Determine the [X, Y] coordinate at the center of the cell enclosing the given text.  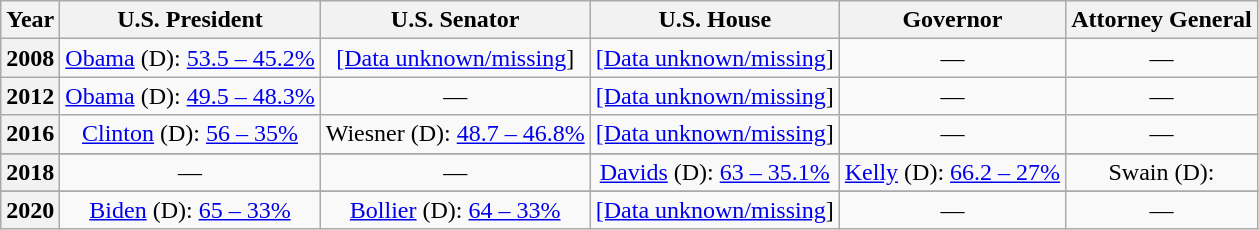
Obama (D): 49.5 – 48.3% [190, 96]
Bollier (D): 64 – 33% [455, 210]
Swain (D): [1162, 172]
Kelly (D): 66.2 – 27% [952, 172]
U.S. House [714, 20]
Biden (D): 65 – 33% [190, 210]
2020 [30, 210]
Clinton (D): 56 – 35% [190, 134]
2012 [30, 96]
Year [30, 20]
U.S. President [190, 20]
2008 [30, 58]
U.S. Senator [455, 20]
Attorney General [1162, 20]
2018 [30, 172]
Governor [952, 20]
Davids (D): 63 – 35.1% [714, 172]
Wiesner (D): 48.7 – 46.8% [455, 134]
Obama (D): 53.5 – 45.2% [190, 58]
2016 [30, 134]
